For the text-containing cell, return its midpoint in (x, y) coordinate format. 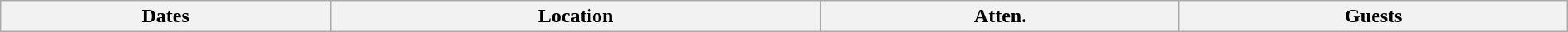
Guests (1373, 16)
Atten. (1001, 16)
Dates (165, 16)
Location (576, 16)
